Output the (X, Y) coordinate of the center of the cell containing the given text.  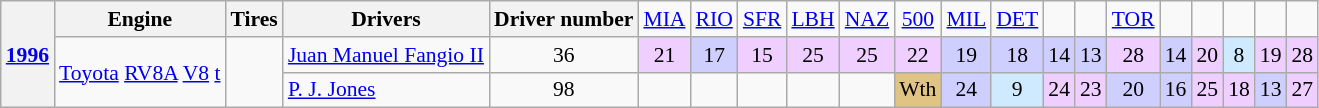
Wth (918, 90)
23 (1091, 90)
DET (1017, 19)
TOR (1134, 19)
15 (762, 55)
16 (1176, 90)
Toyota RV8A V8 t (140, 72)
SFR (762, 19)
17 (714, 55)
27 (1302, 90)
1996 (28, 54)
21 (664, 55)
Drivers (386, 19)
22 (918, 55)
MIA (664, 19)
LBH (812, 19)
RIO (714, 19)
Juan Manuel Fangio II (386, 55)
8 (1239, 55)
9 (1017, 90)
500 (918, 19)
Tires (254, 19)
36 (564, 55)
P. J. Jones (386, 90)
MIL (966, 19)
98 (564, 90)
Driver number (564, 19)
Engine (140, 19)
NAZ (867, 19)
